Determine the [x, y] coordinate at the center of the cell enclosing the given text.  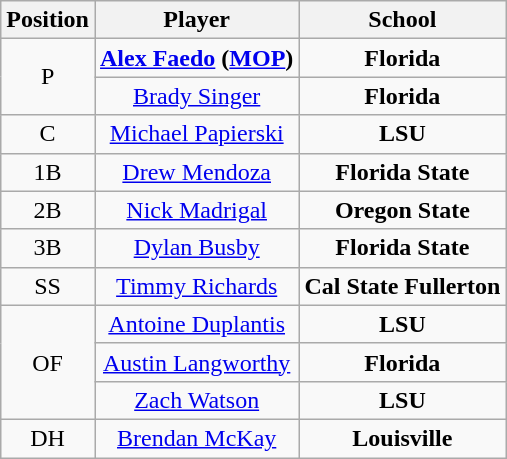
P [48, 77]
OF [48, 362]
Oregon State [402, 210]
Louisville [402, 438]
Cal State Fullerton [402, 286]
Austin Langworthy [196, 362]
School [402, 20]
Timmy Richards [196, 286]
C [48, 134]
1B [48, 172]
DH [48, 438]
Michael Papierski [196, 134]
Drew Mendoza [196, 172]
Antoine Duplantis [196, 324]
Position [48, 20]
Dylan Busby [196, 248]
2B [48, 210]
Alex Faedo (MOP) [196, 58]
Brady Singer [196, 96]
Brendan McKay [196, 438]
Zach Watson [196, 400]
Player [196, 20]
SS [48, 286]
Nick Madrigal [196, 210]
3B [48, 248]
